For the text-containing cell, return its midpoint in [x, y] coordinate format. 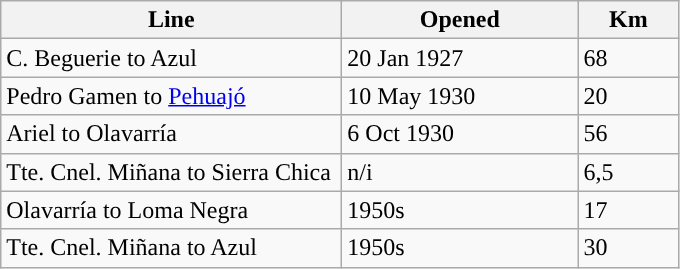
56 [628, 134]
20 Jan 1927 [460, 58]
20 [628, 96]
C. Beguerie to Azul [172, 58]
Line [172, 20]
Olavarría to Loma Negra [172, 210]
17 [628, 210]
Ariel to Olavarría [172, 134]
n/i [460, 172]
6,5 [628, 172]
Km [628, 20]
Pedro Gamen to Pehuajó [172, 96]
68 [628, 58]
30 [628, 248]
Opened [460, 20]
Tte. Cnel. Miñana to Sierra Chica [172, 172]
10 May 1930 [460, 96]
6 Oct 1930 [460, 134]
Tte. Cnel. Miñana to Azul [172, 248]
